From the cell containing the given text, extract its center point as [x, y] coordinate. 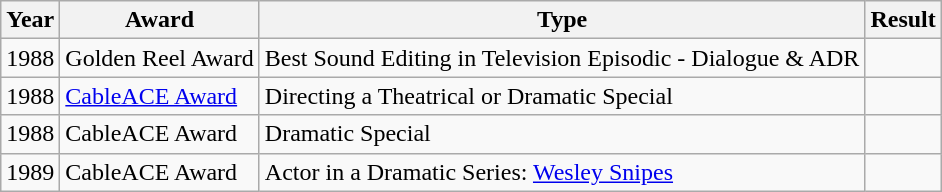
Best Sound Editing in Television Episodic - Dialogue & ADR [562, 58]
Result [903, 20]
1989 [30, 172]
Dramatic Special [562, 134]
Year [30, 20]
Directing a Theatrical or Dramatic Special [562, 96]
Award [160, 20]
Golden Reel Award [160, 58]
Actor in a Dramatic Series: Wesley Snipes [562, 172]
Type [562, 20]
